Capture the cell that displays the provided text and extract its (X, Y) central coordinate. 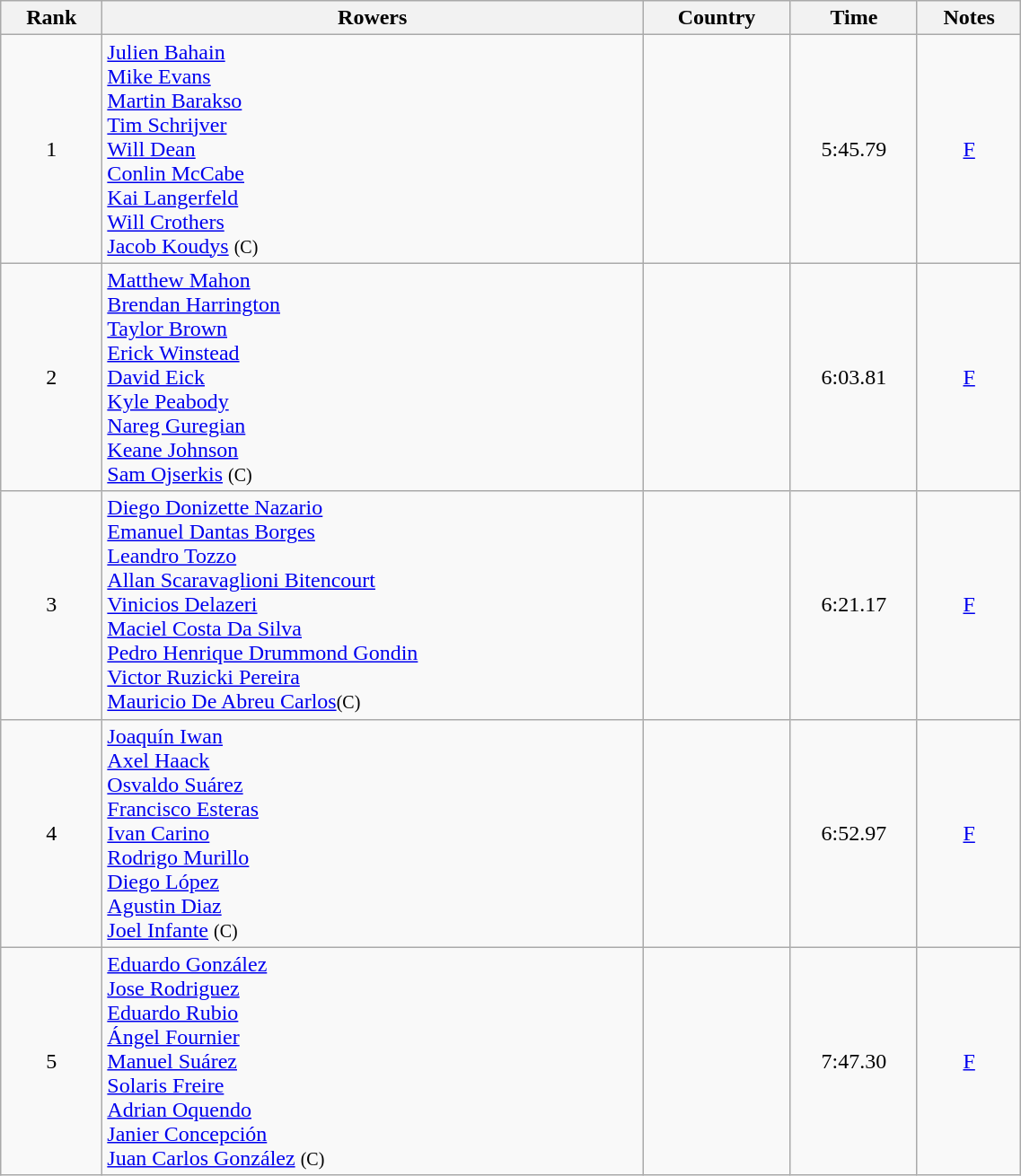
Notes (968, 18)
1 (52, 149)
Eduardo GonzálezJose RodriguezEduardo RubioÁngel FournierManuel SuárezSolaris FreireAdrian OquendoJanier ConcepciónJuan Carlos González (C) (373, 1061)
Matthew MahonBrendan HarringtonTaylor BrownErick WinsteadDavid Eick Kyle PeabodyNareg GuregianKeane JohnsonSam Ojserkis (C) (373, 377)
Rank (52, 18)
3 (52, 605)
6:21.17 (853, 605)
5:45.79 (853, 149)
7:47.30 (853, 1061)
Time (853, 18)
5 (52, 1061)
Julien BahainMike EvansMartin BaraksoTim SchrijverWill Dean Conlin McCabeKai LangerfeldWill CrothersJacob Koudys (C) (373, 149)
6:03.81 (853, 377)
Country (717, 18)
6:52.97 (853, 833)
Rowers (373, 18)
Joaquín IwanAxel HaackOsvaldo SuárezFrancisco EsterasIvan CarinoRodrigo MurilloDiego LópezAgustin DiazJoel Infante (C) (373, 833)
2 (52, 377)
4 (52, 833)
